Find where the given text appears and provide that cell's center as [X, Y] coordinate. 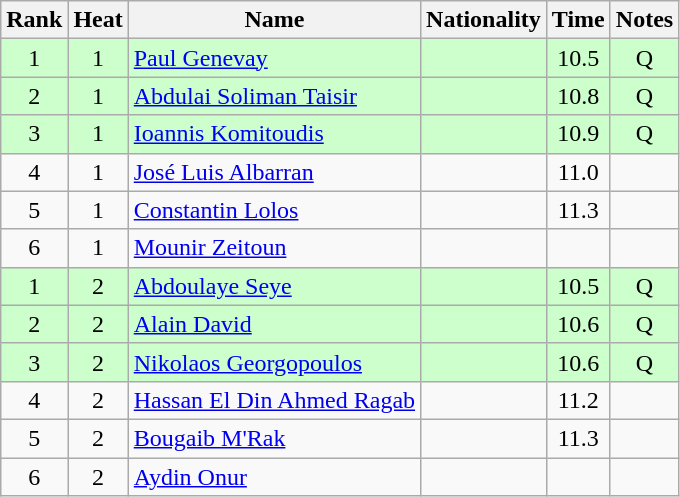
Heat [98, 20]
Rank [34, 20]
Constantin Lolos [274, 210]
Bougaib M'Rak [274, 438]
Mounir Zeitoun [274, 248]
11.0 [578, 172]
Name [274, 20]
Abdulai Soliman Taisir [274, 96]
Ioannis Komitoudis [274, 134]
10.9 [578, 134]
Alain David [274, 324]
Time [578, 20]
Nationality [484, 20]
Aydin Onur [274, 477]
Hassan El Din Ahmed Ragab [274, 400]
11.2 [578, 400]
José Luis Albarran [274, 172]
Paul Genevay [274, 58]
Nikolaos Georgopoulos [274, 362]
Notes [644, 20]
10.8 [578, 96]
Abdoulaye Seye [274, 286]
